Extract the [x, y] coordinate from the center of the cell holding the provided text.  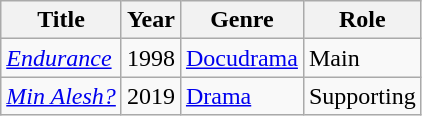
Main [362, 58]
Year [150, 20]
Min Alesh? [62, 96]
Role [362, 20]
Genre [242, 20]
Endurance [62, 58]
2019 [150, 96]
1998 [150, 58]
Supporting [362, 96]
Drama [242, 96]
Docudrama [242, 58]
Title [62, 20]
